Output the [x, y] coordinate of the center of the cell containing the given text.  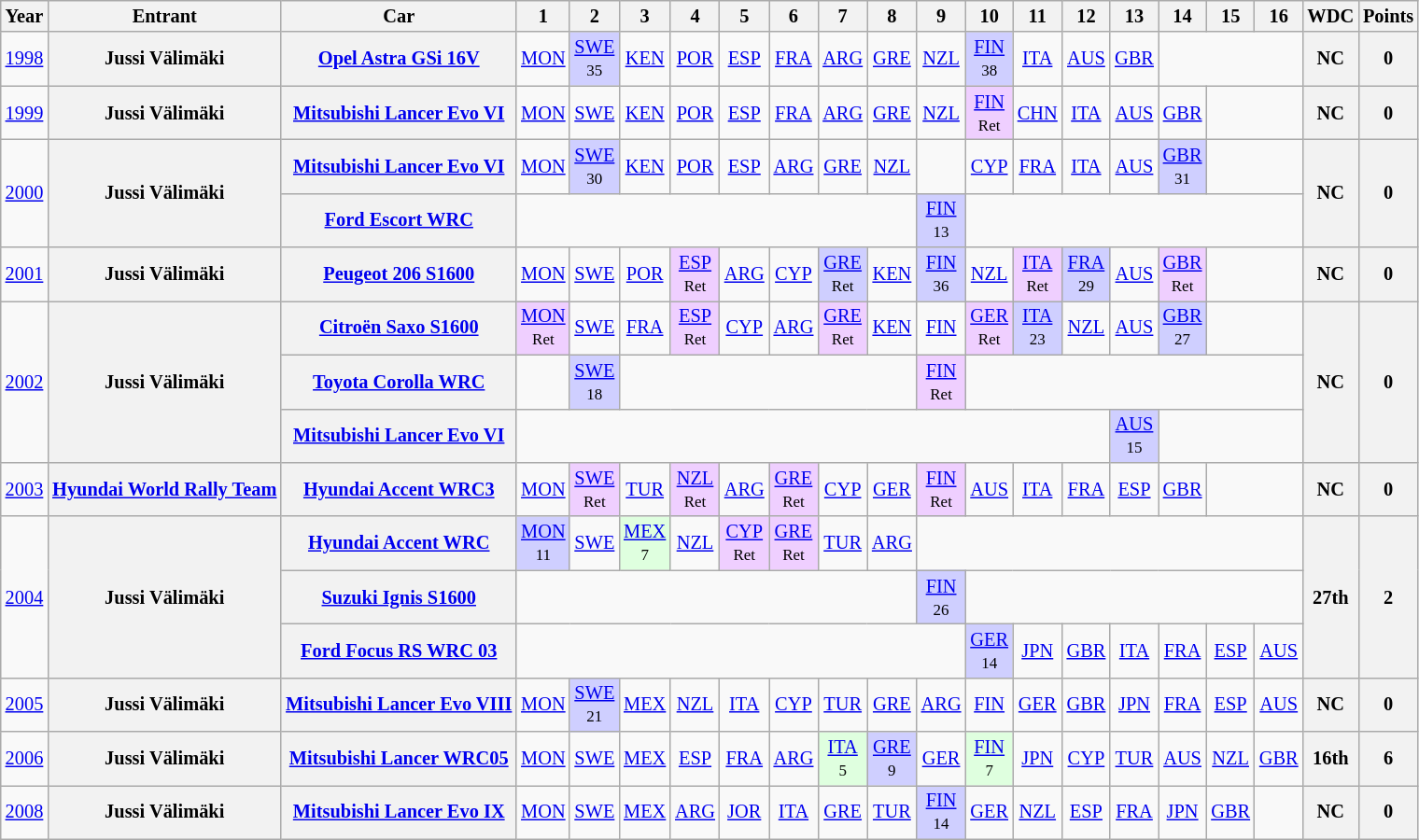
ITA23 [1038, 328]
Suzuki Ignis S1600 [399, 597]
Hyundai World Rally Team [164, 489]
Mitsubishi Lancer Evo IX [399, 812]
5 [745, 16]
8 [892, 16]
9 [941, 16]
2002 [24, 381]
SWE18 [594, 382]
Peugeot 206 S1600 [399, 274]
Hyundai Accent WRC3 [399, 489]
Year [24, 16]
2006 [24, 759]
3 [644, 16]
2003 [24, 489]
Ford Focus RS WRC 03 [399, 651]
Entrant [164, 16]
15 [1230, 16]
16 [1279, 16]
WDC [1331, 16]
Car [399, 16]
Hyundai Accent WRC [399, 543]
10 [989, 16]
CHN [1038, 113]
FIN36 [941, 274]
FIN7 [989, 759]
7 [842, 16]
FIN13 [941, 220]
1998 [24, 59]
2000 [24, 192]
16th [1331, 759]
GERRet [989, 328]
Mitsubishi Lancer Evo VIII [399, 705]
12 [1087, 16]
FIN38 [989, 59]
14 [1183, 16]
NZLRet [695, 489]
4 [695, 16]
ITA5 [842, 759]
2008 [24, 812]
SWE21 [594, 705]
SWE30 [594, 166]
Citroën Saxo S1600 [399, 328]
1999 [24, 113]
MEX7 [644, 543]
13 [1134, 16]
Mitsubishi Lancer WRC05 [399, 759]
11 [1038, 16]
1 [543, 16]
MONRet [543, 328]
Opel Astra GSi 16V [399, 59]
SWE35 [594, 59]
GBR27 [1183, 328]
Ford Escort WRC [399, 220]
FIN26 [941, 597]
ITARet [1038, 274]
GBRRet [1183, 274]
JOR [745, 812]
CYPRet [745, 543]
2004 [24, 597]
GER14 [989, 651]
MON11 [543, 543]
SWERet [594, 489]
GRE9 [892, 759]
FRA29 [1087, 274]
GBR31 [1183, 166]
2005 [24, 705]
FIN14 [941, 812]
Points [1388, 16]
2001 [24, 274]
AUS15 [1134, 436]
Toyota Corolla WRC [399, 382]
27th [1331, 597]
